Return (x, y) of the center of cell containing provided text 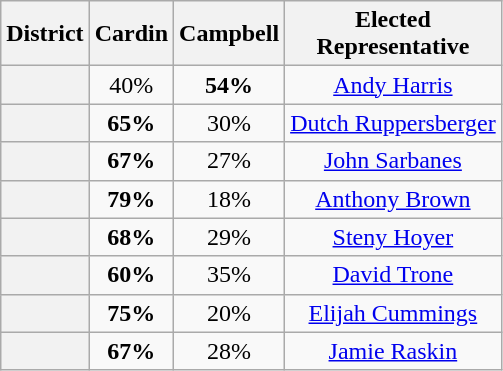
68% (131, 237)
65% (131, 123)
Andy Harris (394, 85)
Jamie Raskin (394, 351)
75% (131, 313)
54% (230, 85)
28% (230, 351)
Anthony Brown (394, 199)
20% (230, 313)
John Sarbanes (394, 161)
60% (131, 275)
Campbell (230, 34)
18% (230, 199)
Elijah Cummings (394, 313)
Steny Hoyer (394, 237)
29% (230, 237)
30% (230, 123)
35% (230, 275)
40% (131, 85)
David Trone (394, 275)
ElectedRepresentative (394, 34)
27% (230, 161)
79% (131, 199)
Cardin (131, 34)
District (45, 34)
Dutch Ruppersberger (394, 123)
